Capture the cell that displays the provided text and extract its [x, y] central coordinate. 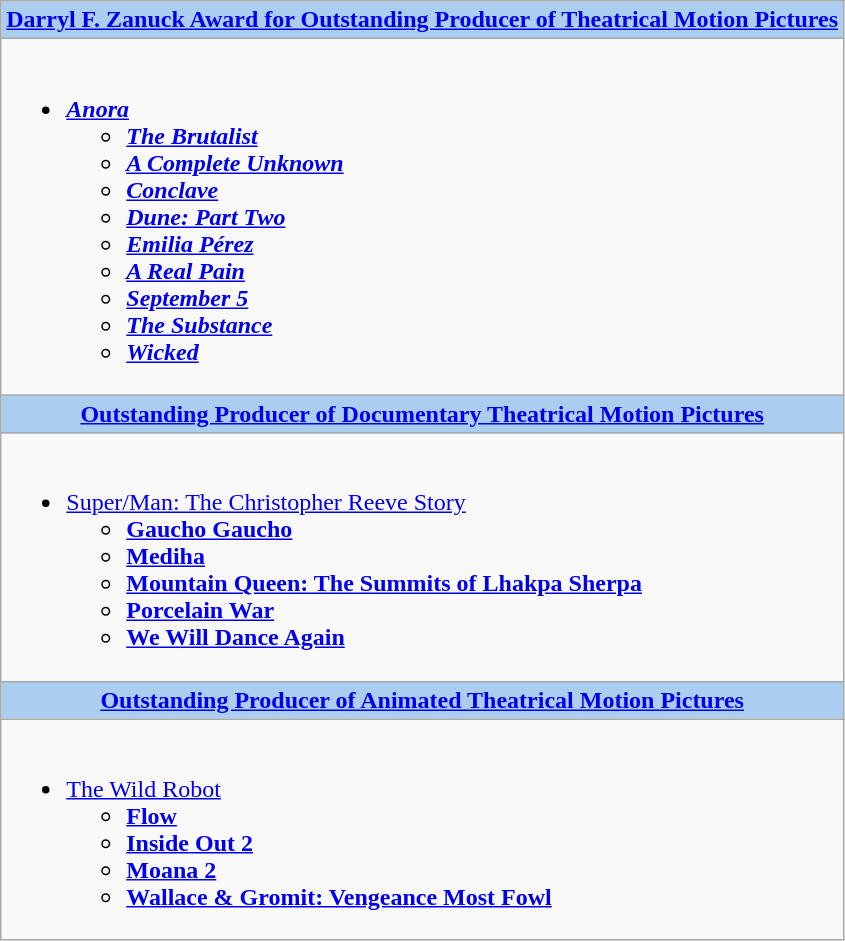
Super/Man: The Christopher Reeve Story Gaucho Gaucho Mediha Mountain Queen: The Summits of Lhakpa Sherpa Porcelain War We Will Dance Again [422, 557]
Darryl F. Zanuck Award for Outstanding Producer of Theatrical Motion Pictures [422, 20]
Anora The Brutalist A Complete Unknown Conclave Dune: Part Two Emilia Pérez A Real Pain September 5 The Substance Wicked [422, 217]
The Wild Robot Flow Inside Out 2 Moana 2 Wallace & Gromit: Vengeance Most Fowl [422, 830]
Outstanding Producer of Documentary Theatrical Motion Pictures [422, 414]
Outstanding Producer of Animated Theatrical Motion Pictures [422, 700]
